Extract the [X, Y] coordinate from the center of the cell holding the provided text.  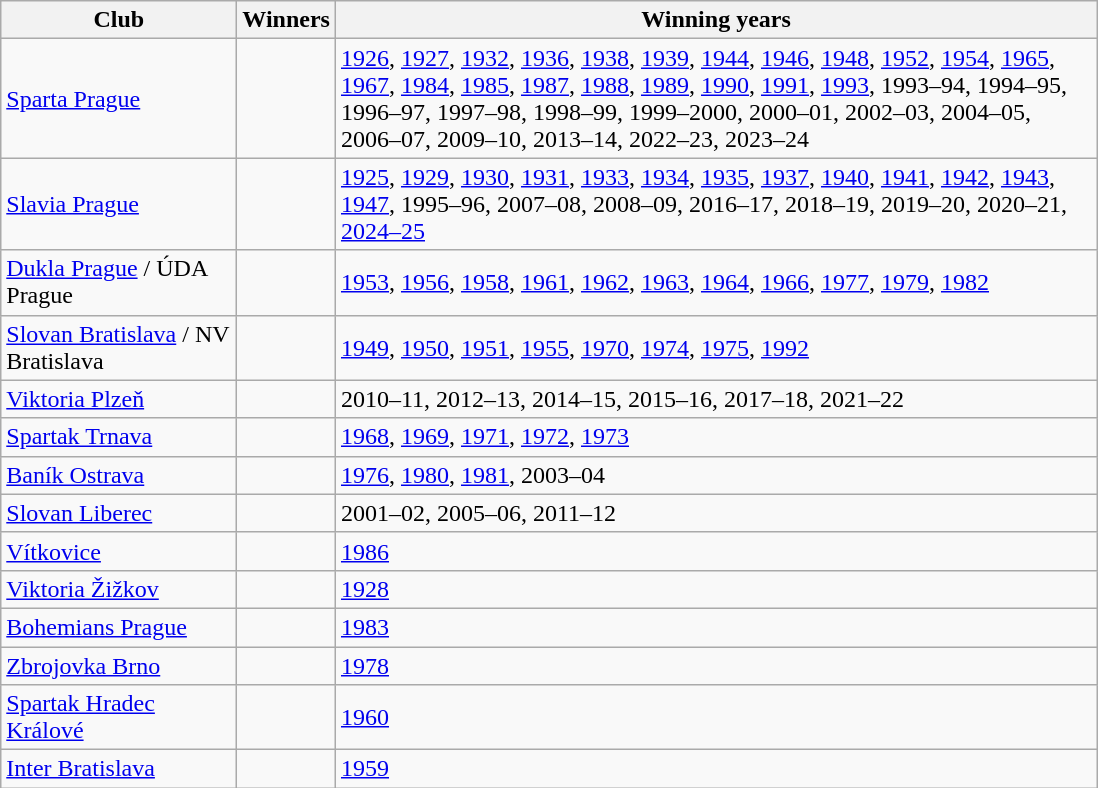
1986 [716, 551]
Viktoria Plzeň [119, 399]
Sparta Prague [119, 98]
Bohemians Prague [119, 627]
Spartak Hradec Králové [119, 718]
Spartak Trnava [119, 437]
1960 [716, 718]
1968, 1969, 1971, 1972, 1973 [716, 437]
1953, 1956, 1958, 1961, 1962, 1963, 1964, 1966, 1977, 1979, 1982 [716, 282]
Viktoria Žižkov [119, 589]
Winning years [716, 20]
2010–11, 2012–13, 2014–15, 2015–16, 2017–18, 2021–22 [716, 399]
Slavia Prague [119, 204]
1983 [716, 627]
Vítkovice [119, 551]
1976, 1980, 1981, 2003–04 [716, 475]
1925, 1929, 1930, 1931, 1933, 1934, 1935, 1937, 1940, 1941, 1942, 1943, 1947, 1995–96, 2007–08, 2008–09, 2016–17, 2018–19, 2019–20, 2020–21, 2024–25 [716, 204]
Slovan Liberec [119, 513]
1949, 1950, 1951, 1955, 1970, 1974, 1975, 1992 [716, 348]
Baník Ostrava [119, 475]
1959 [716, 769]
2001–02, 2005–06, 2011–12 [716, 513]
Slovan Bratislava / NV Bratislava [119, 348]
Zbrojovka Brno [119, 665]
Club [119, 20]
Inter Bratislava [119, 769]
Winners [286, 20]
Dukla Prague / ÚDA Prague [119, 282]
1928 [716, 589]
1978 [716, 665]
